Extract the [X, Y] coordinate from the center of the cell holding the provided text.  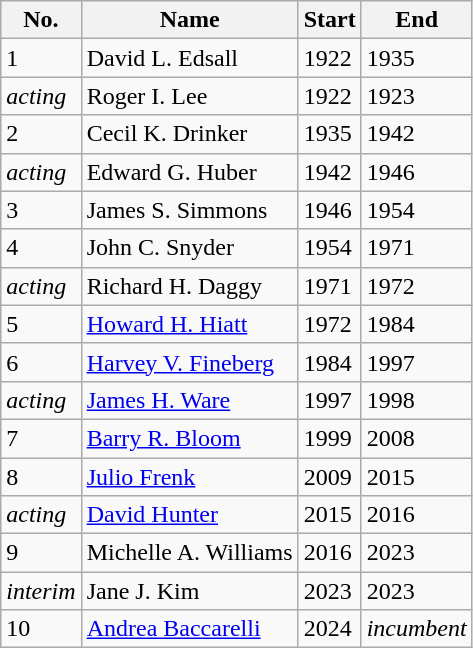
1 [41, 58]
9 [41, 553]
4 [41, 248]
Andrea Baccarelli [190, 629]
7 [41, 438]
2024 [330, 629]
1998 [416, 400]
10 [41, 629]
John C. Snyder [190, 248]
1999 [330, 438]
Edward G. Huber [190, 172]
Harvey V. Fineberg [190, 362]
James H. Ware [190, 400]
Julio Frenk [190, 477]
2009 [330, 477]
Start [330, 20]
2008 [416, 438]
interim [41, 591]
Jane J. Kim [190, 591]
James S. Simmons [190, 210]
8 [41, 477]
5 [41, 324]
No. [41, 20]
6 [41, 362]
Barry R. Bloom [190, 438]
Michelle A. Williams [190, 553]
End [416, 20]
David L. Edsall [190, 58]
incumbent [416, 629]
David Hunter [190, 515]
Howard H. Hiatt [190, 324]
Richard H. Daggy [190, 286]
3 [41, 210]
Roger I. Lee [190, 96]
1923 [416, 96]
Name [190, 20]
2 [41, 134]
Cecil K. Drinker [190, 134]
